Extract the [X, Y] coordinate from the center of the cell holding the provided text.  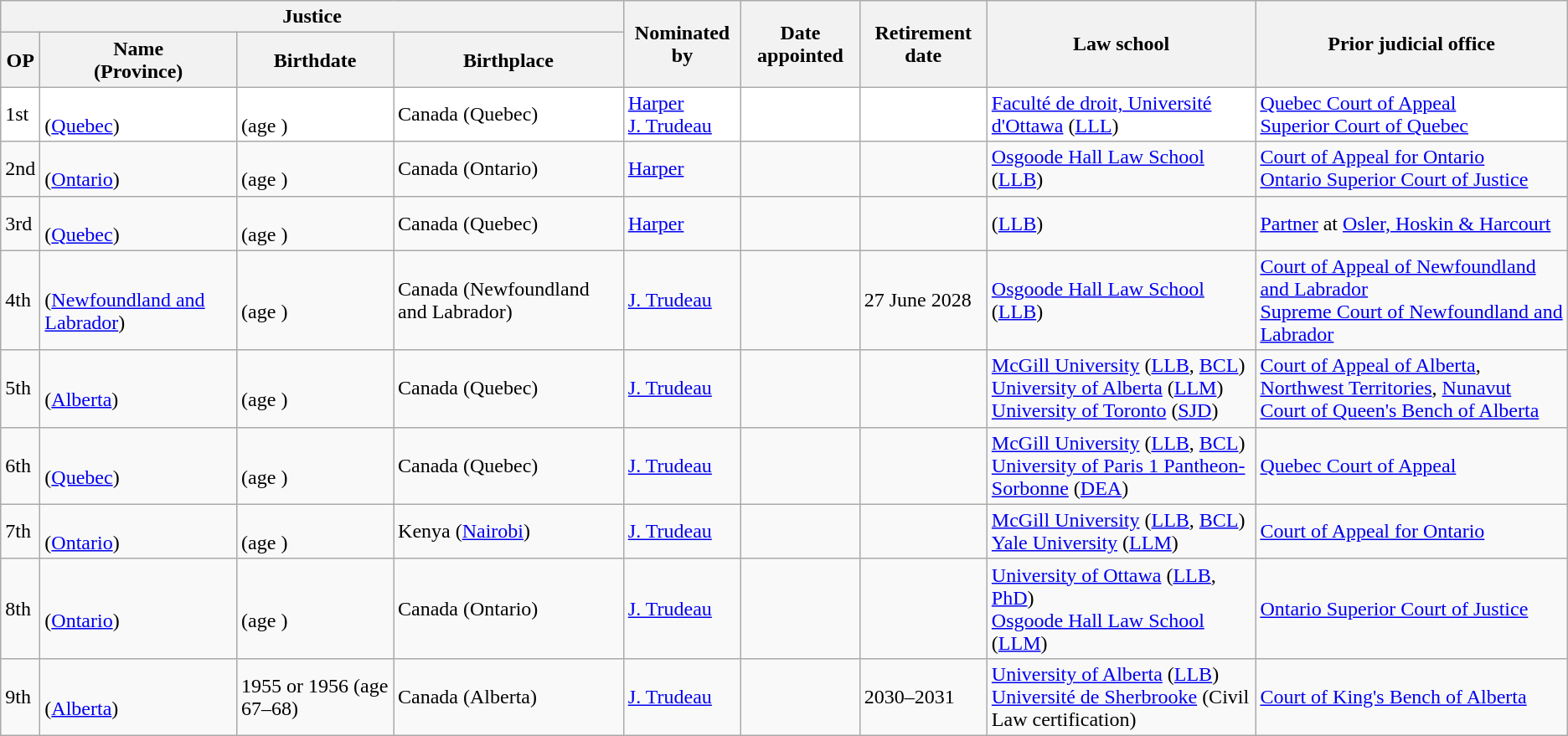
3rd [20, 223]
7th [20, 531]
Court of Appeal for OntarioOntario Superior Court of Justice [1411, 169]
2030–2031 [923, 697]
Retirement date [923, 44]
Quebec Court of AppealSuperior Court of Quebec [1411, 114]
HarperJ. Trudeau [682, 114]
6th [20, 466]
8th [20, 608]
Nominated by [682, 44]
Date appointed [801, 44]
Canada (Newfoundland and Labrador) [509, 300]
Partner at Osler, Hoskin & Harcourt [1411, 223]
(LLB) [1121, 223]
4th [20, 300]
Court of Appeal for Ontario [1411, 531]
McGill University (LLB, BCL)Yale University (LLM) [1121, 531]
Court of Appeal of Newfoundland and LabradorSupreme Court of Newfoundland and Labrador [1411, 300]
McGill University (LLB, BCL)University of Alberta (LLM)University of Toronto (SJD) [1121, 389]
Ontario Superior Court of Justice [1411, 608]
OP [20, 60]
27 June 2028 [923, 300]
Kenya (Nairobi) [509, 531]
5th [20, 389]
Justice [312, 17]
Court of King's Bench of Alberta [1411, 697]
9th [20, 697]
Law school [1121, 44]
Name(Province) [139, 60]
University of Ottawa (LLB, PhD)Osgoode Hall Law School (LLM) [1121, 608]
Canada (Alberta) [509, 697]
Faculté de droit, Université d'Ottawa (LLL) [1121, 114]
University of Alberta (LLB)Université de Sherbrooke (Civil Law certification) [1121, 697]
Quebec Court of Appeal [1411, 466]
(Newfoundland and Labrador) [139, 300]
McGill University (LLB, BCL)University of Paris 1 Pantheon-Sorbonne (DEA) [1121, 466]
Birthdate [315, 60]
2nd [20, 169]
Court of Appeal of Alberta, Northwest Territories, NunavutCourt of Queen's Bench of Alberta [1411, 389]
Prior judicial office [1411, 44]
1st [20, 114]
1955 or 1956 (age 67–68) [315, 697]
Birthplace [509, 60]
